For the text-containing cell, return its midpoint in (X, Y) coordinate format. 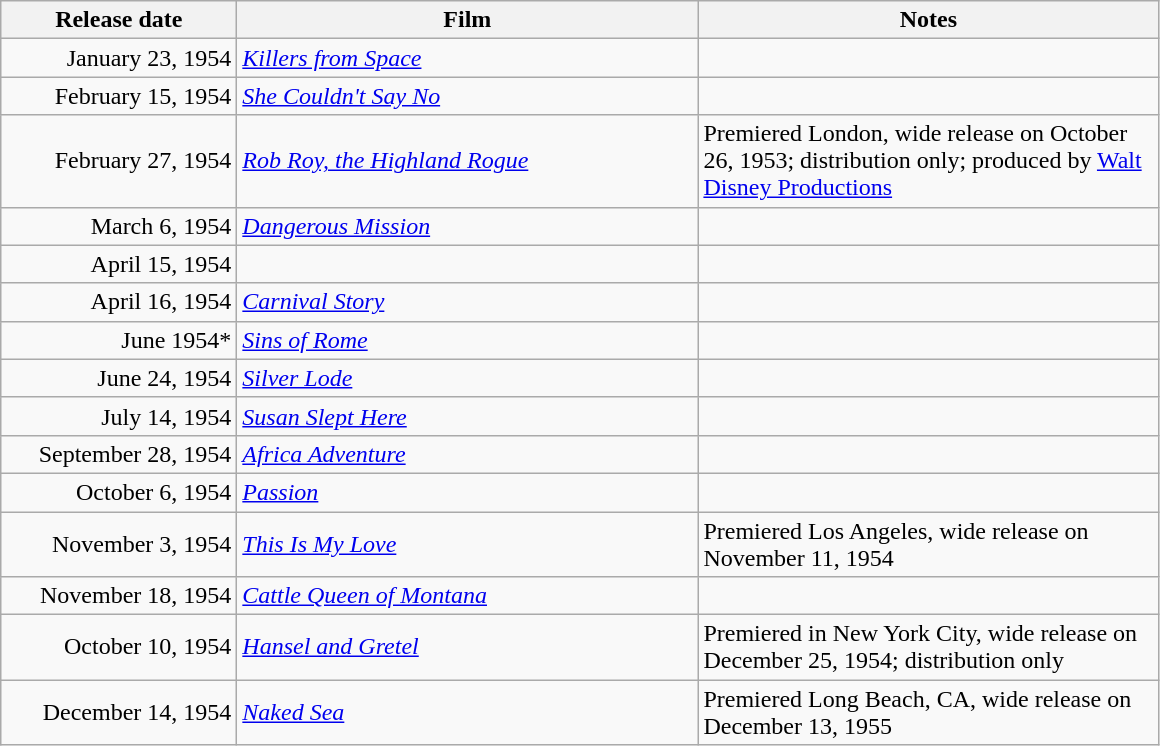
January 23, 1954 (119, 58)
December 14, 1954 (119, 712)
She Couldn't Say No (468, 96)
April 16, 1954 (119, 302)
Hansel and Gretel (468, 648)
October 6, 1954 (119, 492)
February 27, 1954 (119, 161)
Cattle Queen of Montana (468, 596)
March 6, 1954 (119, 226)
Film (468, 20)
Carnival Story (468, 302)
April 15, 1954 (119, 264)
June 24, 1954 (119, 378)
July 14, 1954 (119, 416)
Silver Lode (468, 378)
Africa Adventure (468, 454)
This Is My Love (468, 544)
Premiered London, wide release on October 26, 1953; distribution only; produced by Walt Disney Productions (928, 161)
Premiered Long Beach, CA, wide release on December 13, 1955 (928, 712)
November 18, 1954 (119, 596)
Killers from Space (468, 58)
Premiered in New York City, wide release on December 25, 1954; distribution only (928, 648)
June 1954* (119, 340)
October 10, 1954 (119, 648)
November 3, 1954 (119, 544)
Release date (119, 20)
Notes (928, 20)
Dangerous Mission (468, 226)
Sins of Rome (468, 340)
Naked Sea (468, 712)
February 15, 1954 (119, 96)
Premiered Los Angeles, wide release on November 11, 1954 (928, 544)
Rob Roy, the Highland Rogue (468, 161)
September 28, 1954 (119, 454)
Passion (468, 492)
Susan Slept Here (468, 416)
